Output the (X, Y) coordinate of the center of the cell containing the given text.  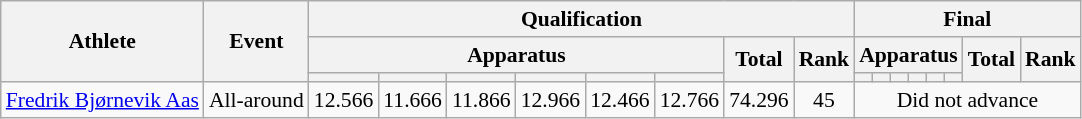
12.466 (620, 101)
11.866 (482, 101)
11.666 (412, 101)
12.966 (550, 101)
Qualification (582, 19)
45 (824, 101)
12.566 (344, 101)
All-around (256, 101)
Fredrik Bjørnevik Aas (102, 101)
74.296 (758, 101)
Event (256, 42)
Did not advance (967, 101)
Athlete (102, 42)
12.766 (690, 101)
Final (967, 19)
